Extract the [x, y] coordinate from the center of the cell holding the provided text.  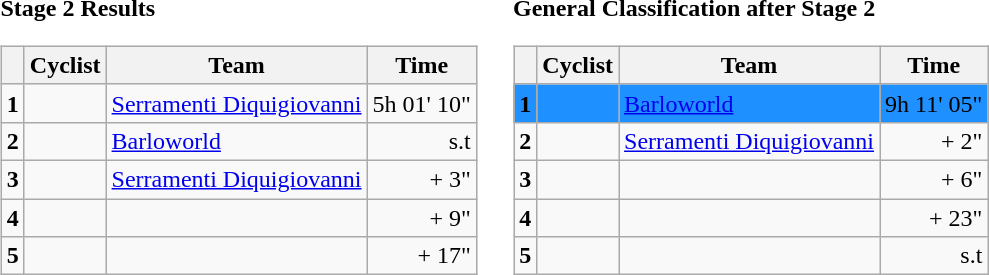
+ 6" [934, 179]
5h 01' 10" [422, 103]
+ 3" [422, 179]
+ 23" [934, 217]
+ 9" [422, 217]
+ 2" [934, 141]
+ 17" [422, 256]
9h 11' 05" [934, 103]
